Output the (X, Y) coordinate of the center of the cell containing the given text.  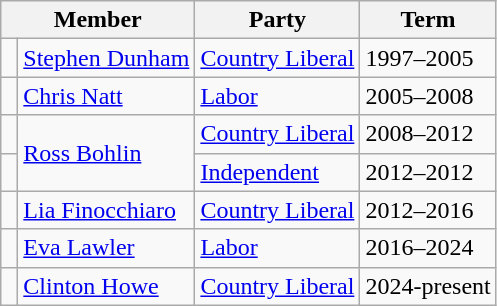
Party (278, 20)
2005–2008 (428, 96)
1997–2005 (428, 58)
2024-present (428, 286)
Clinton Howe (106, 286)
Term (428, 20)
Ross Bohlin (106, 153)
Chris Natt (106, 96)
2016–2024 (428, 248)
Stephen Dunham (106, 58)
Member (98, 20)
Independent (278, 172)
2012–2016 (428, 210)
2008–2012 (428, 134)
2012–2012 (428, 172)
Eva Lawler (106, 248)
Lia Finocchiaro (106, 210)
